Determine the (x, y) coordinate at the center of the cell enclosing the given text.  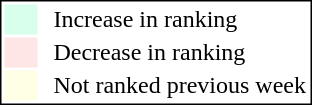
Not ranked previous week (180, 85)
Increase in ranking (180, 19)
Decrease in ranking (180, 53)
